Search for the cell housing the specified text and yield its (X, Y) center coordinate. 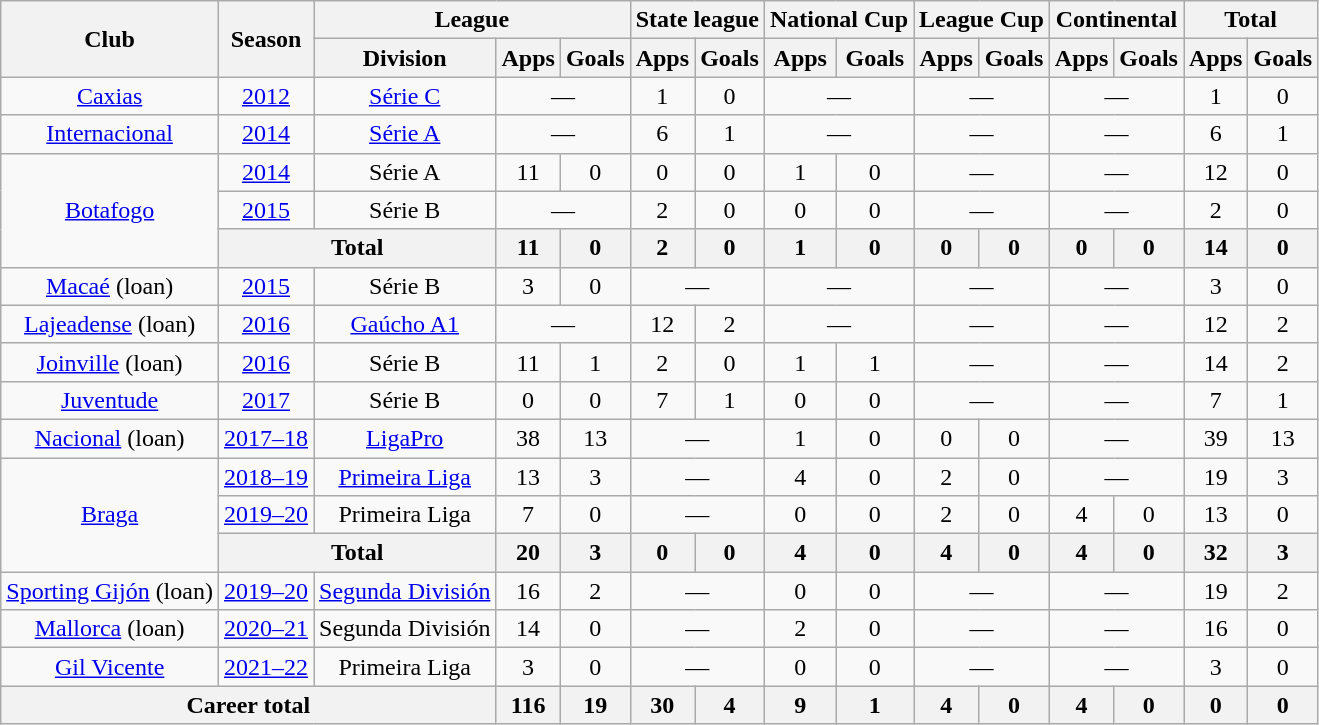
Braga (110, 515)
Lajeadense (loan) (110, 324)
Continental (1116, 20)
2021–22 (266, 667)
League (472, 20)
Gil Vicente (110, 667)
Caxias (110, 96)
Macaé (loan) (110, 286)
Sporting Gijón (loan) (110, 591)
Division (405, 58)
Career total (248, 705)
2018–19 (266, 477)
39 (1216, 438)
Internacional (110, 134)
Mallorca (loan) (110, 629)
2020–21 (266, 629)
Joinville (loan) (110, 362)
LigaPro (405, 438)
32 (1216, 553)
National Cup (838, 20)
State league (697, 20)
38 (528, 438)
2012 (266, 96)
League Cup (982, 20)
9 (800, 705)
Juventude (110, 400)
2017–18 (266, 438)
Season (266, 39)
Série C (405, 96)
116 (528, 705)
30 (662, 705)
2017 (266, 400)
Nacional (loan) (110, 438)
Gaúcho A1 (405, 324)
Botafogo (110, 210)
20 (528, 553)
Club (110, 39)
